Return (x, y) of the center of cell containing provided text 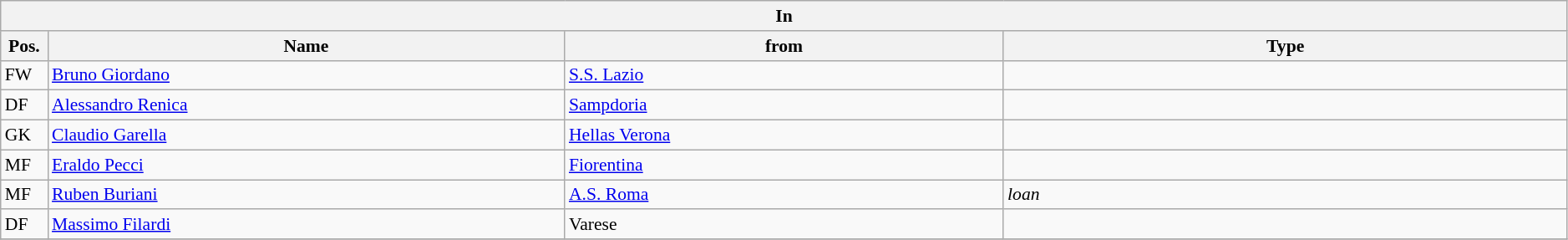
Eraldo Pecci (306, 165)
Ruben Buriani (306, 195)
Hellas Verona (784, 135)
In (784, 16)
S.S. Lazio (784, 75)
Sampdoria (784, 105)
Pos. (24, 46)
A.S. Roma (784, 195)
Varese (784, 225)
from (784, 46)
Claudio Garella (306, 135)
Alessandro Renica (306, 105)
Massimo Filardi (306, 225)
loan (1285, 195)
Bruno Giordano (306, 75)
Fiorentina (784, 165)
GK (24, 135)
Type (1285, 46)
FW (24, 75)
Name (306, 46)
